Find where the given text appears and provide that cell's center as [X, Y] coordinate. 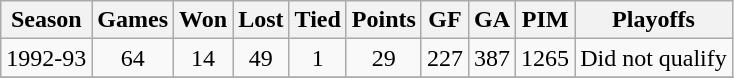
64 [133, 58]
49 [261, 58]
Season [46, 20]
Won [204, 20]
14 [204, 58]
Did not qualify [654, 58]
1 [318, 58]
227 [444, 58]
Playoffs [654, 20]
387 [492, 58]
1265 [546, 58]
PIM [546, 20]
Games [133, 20]
GA [492, 20]
Lost [261, 20]
Tied [318, 20]
GF [444, 20]
1992-93 [46, 58]
Points [384, 20]
29 [384, 58]
